Find where the given text appears and provide that cell's center as (x, y) coordinate. 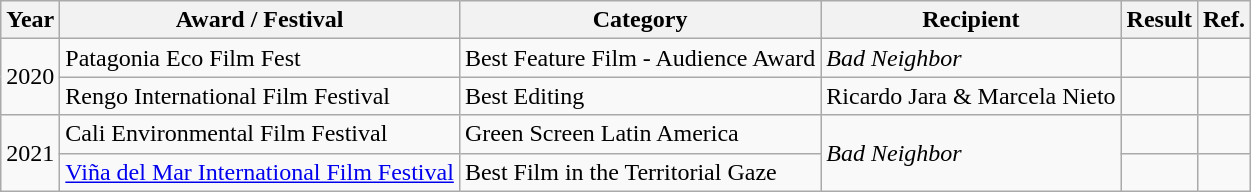
Cali Environmental Film Festival (260, 134)
Patagonia Eco Film Fest (260, 58)
Year (30, 20)
Best Feature Film - Audience Award (640, 58)
Result (1159, 20)
Ref. (1224, 20)
Viña del Mar International Film Festival (260, 172)
2021 (30, 153)
Award / Festival (260, 20)
Green Screen Latin America (640, 134)
Recipient (971, 20)
Category (640, 20)
Ricardo Jara & Marcela Nieto (971, 96)
2020 (30, 77)
Best Film in the Territorial Gaze (640, 172)
Best Editing (640, 96)
Rengo International Film Festival (260, 96)
